Locate the cell with the specified text and output its (x, y) center coordinate. 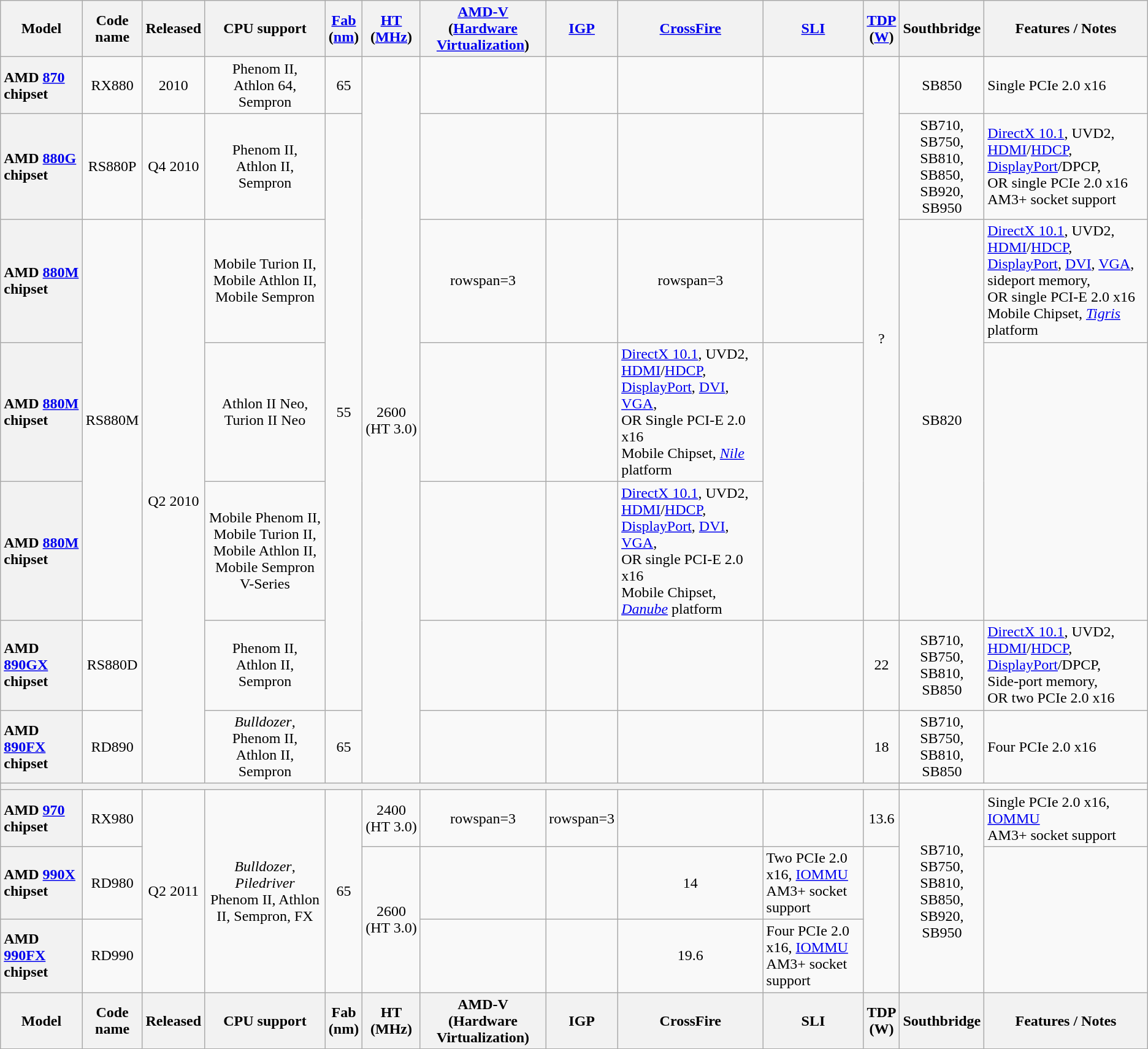
AMD 890GX chipset (42, 665)
14 (691, 883)
22 (882, 665)
19.6 (691, 955)
Athlon II Neo,Turion II Neo (265, 412)
RS880D (112, 665)
DirectX 10.1, UVD2,HDMI/HDCP, DisplayPort/DPCP, Side-port memory,OR two PCIe 2.0 x16 (1066, 665)
DirectX 10.1, UVD2,HDMI/HDCP, DisplayPort, DVI, VGA,sideport memory,OR single PCI-E 2.0 x16Mobile Chipset, Tigris platform (1066, 281)
RD980 (112, 883)
SB850 (942, 85)
SB820 (942, 420)
DirectX 10.1, UVD2,HDMI/HDCP, DisplayPort/DPCP,OR single PCIe 2.0 x16AM3+ socket support (1066, 167)
AMD 890FX chipset (42, 747)
Four PCIe 2.0 x16, IOMMUAM3+ socket support (813, 955)
Two PCIe 2.0 x16, IOMMUAM3+ socket support (813, 883)
Q2 2010 (174, 502)
SB710,SB750,SB810,SB850,SB920,SB950 (942, 167)
RX880 (112, 85)
55 (343, 412)
DirectX 10.1, UVD2,HDMI/HDCP, DisplayPort, DVI, VGA,OR single PCI-E 2.0 x16Mobile Chipset, Danube platform (691, 551)
AMD 870 chipset (42, 85)
RD990 (112, 955)
RD890 (112, 747)
Q4 2010 (174, 167)
Mobile Turion II,Mobile Athlon II,Mobile Sempron (265, 281)
AMD 880G chipset (42, 167)
Single PCIe 2.0 x16 (1066, 85)
? (882, 338)
2010 (174, 85)
RS880M (112, 420)
Phenom II,Athlon 64,Sempron (265, 85)
18 (882, 747)
Single PCIe 2.0 x16, IOMMUAM3+ socket support (1066, 818)
Mobile Phenom II,Mobile Turion II,Mobile Athlon II,Mobile SempronV-Series (265, 551)
13.6 (882, 818)
Four PCIe 2.0 x16 (1066, 747)
RS880P (112, 167)
AMD 990FX chipset (42, 955)
2400(HT 3.0) (391, 818)
AMD 970 chipset (42, 818)
DirectX 10.1, UVD2,HDMI/HDCP, DisplayPort, DVI, VGA,OR Single PCI-E 2.0 x16Mobile Chipset, Nile platform (691, 412)
RX980 (112, 818)
Q2 2011 (174, 891)
SB710,SB750,SB810,SB850,SB920, SB950 (942, 891)
Bulldozer,Phenom II,Athlon II,Sempron (265, 747)
AMD 990X chipset (42, 883)
Bulldozer, PiledriverPhenom II, Athlon II, Sempron, FX (265, 891)
